Find where the given text appears and provide that cell's center as [X, Y] coordinate. 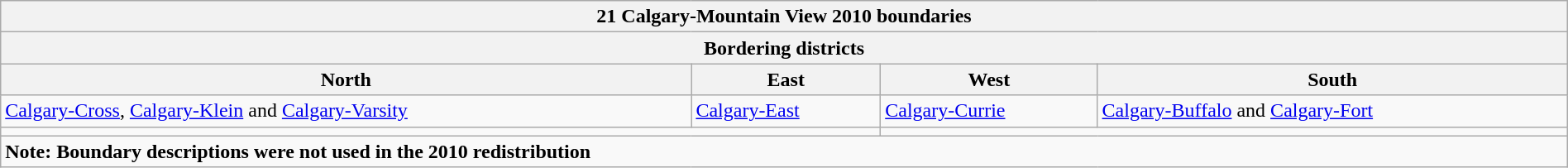
West [989, 79]
North [346, 79]
East [786, 79]
Bordering districts [784, 48]
Calgary-Buffalo and Calgary-Fort [1332, 111]
Calgary-East [786, 111]
Note: Boundary descriptions were not used in the 2010 redistribution [784, 151]
Calgary-Currie [989, 111]
Calgary-Cross, Calgary-Klein and Calgary-Varsity [346, 111]
South [1332, 79]
21 Calgary-Mountain View 2010 boundaries [784, 17]
